Scan for the cell matching the given text and deliver its [x, y] coordinate at center. 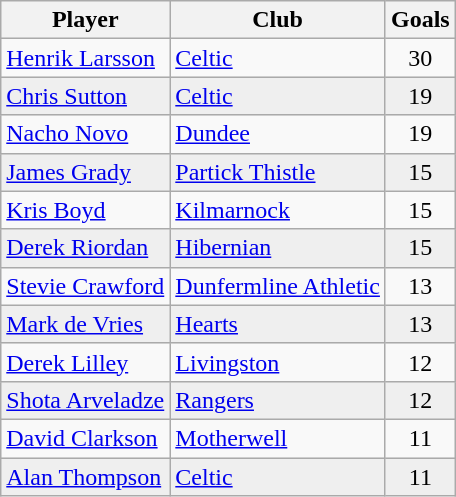
Partick Thistle [278, 172]
Nacho Novo [86, 134]
Stevie Crawford [86, 286]
Chris Sutton [86, 96]
Kris Boyd [86, 210]
David Clarkson [86, 438]
Motherwell [278, 438]
Player [86, 20]
Hibernian [278, 248]
Dundee [278, 134]
Hearts [278, 324]
James Grady [86, 172]
Alan Thompson [86, 477]
Shota Arveladze [86, 400]
Derek Lilley [86, 362]
Dunfermline Athletic [278, 286]
30 [420, 58]
Goals [420, 20]
Club [278, 20]
Derek Riordan [86, 248]
Kilmarnock [278, 210]
Livingston [278, 362]
Henrik Larsson [86, 58]
Rangers [278, 400]
Mark de Vries [86, 324]
